Detect which cell encompasses the target text, then output its (X, Y) center coordinate. 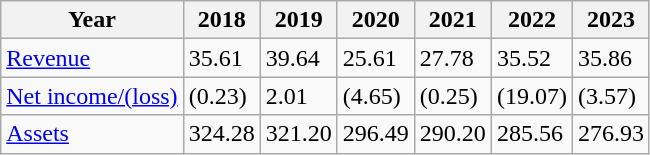
(4.65) (376, 96)
321.20 (298, 134)
(0.23) (222, 96)
296.49 (376, 134)
(19.07) (532, 96)
2023 (610, 20)
276.93 (610, 134)
2022 (532, 20)
(3.57) (610, 96)
2019 (298, 20)
35.86 (610, 58)
2.01 (298, 96)
Year (92, 20)
Revenue (92, 58)
27.78 (452, 58)
(0.25) (452, 96)
39.64 (298, 58)
2020 (376, 20)
290.20 (452, 134)
285.56 (532, 134)
Assets (92, 134)
324.28 (222, 134)
25.61 (376, 58)
Net income/(loss) (92, 96)
35.52 (532, 58)
2018 (222, 20)
2021 (452, 20)
35.61 (222, 58)
